Return the [X, Y] coordinate for the center point of the cell that contains the specified text.  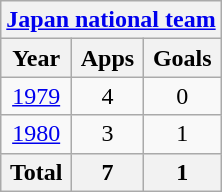
Year [36, 58]
1980 [36, 134]
0 [182, 96]
Total [36, 172]
1979 [36, 96]
Japan national team [111, 20]
3 [108, 134]
Apps [108, 58]
7 [108, 172]
4 [108, 96]
Goals [182, 58]
